Scan for the cell matching the given text and deliver its (X, Y) coordinate at center. 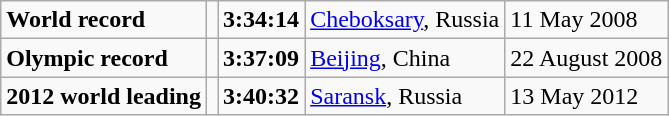
Cheboksary, Russia (405, 20)
Olympic record (104, 58)
3:37:09 (262, 58)
Beijing, China (405, 58)
11 May 2008 (586, 20)
2012 world leading (104, 96)
3:34:14 (262, 20)
22 August 2008 (586, 58)
Saransk, Russia (405, 96)
13 May 2012 (586, 96)
3:40:32 (262, 96)
World record (104, 20)
